From the cell containing the given text, extract its center point as [X, Y] coordinate. 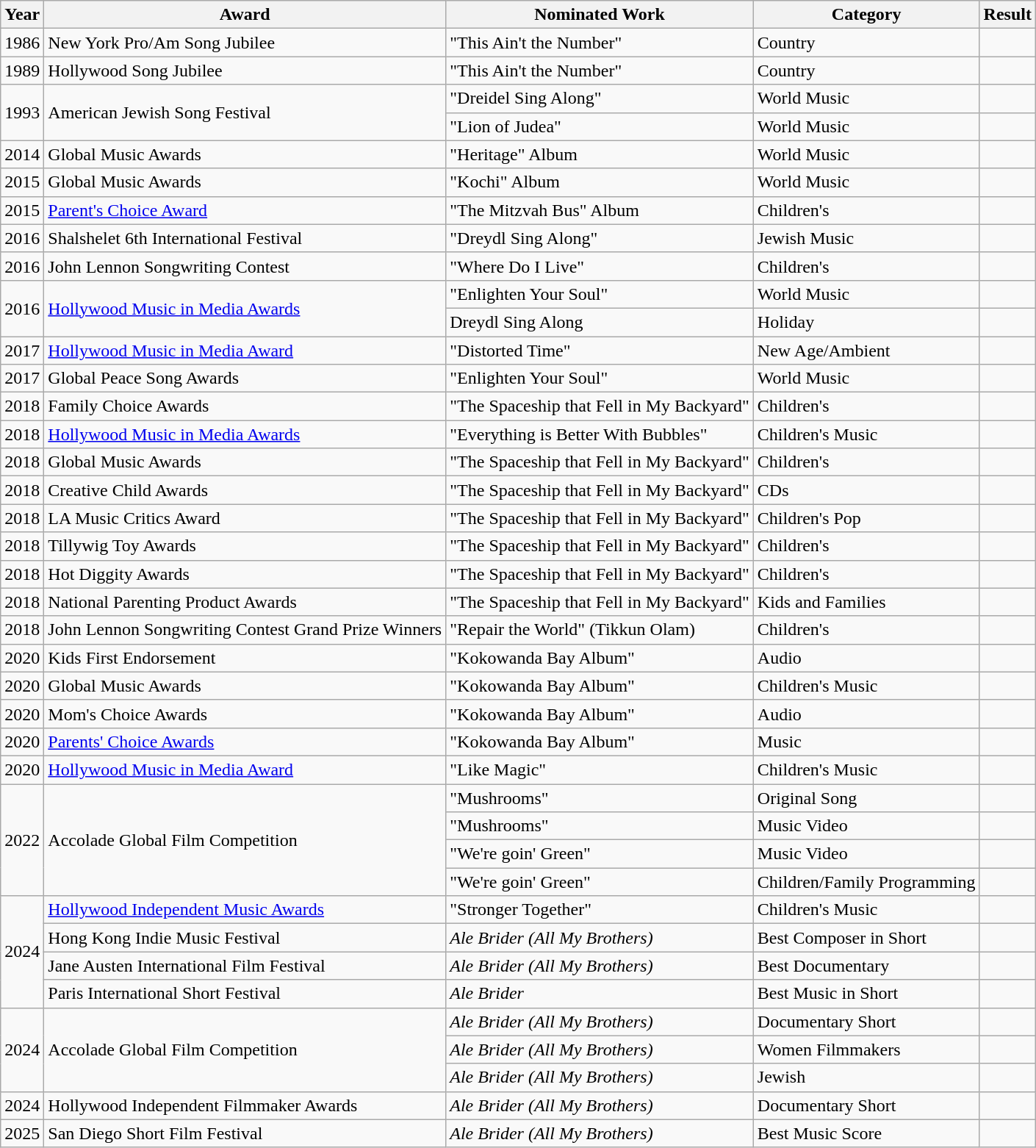
Hollywood Song Jubilee [245, 71]
Family Choice Awards [245, 406]
Hollywood Independent Filmmaker Awards [245, 1105]
San Diego Short Film Festival [245, 1133]
LA Music Critics Award [245, 518]
Result [1007, 15]
CDs [866, 490]
Hollywood Independent Music Awards [245, 910]
"The Mitzvah Bus" Album [600, 210]
Best Documentary [866, 966]
Shalshelet 6th International Festival [245, 238]
Jane Austen International Film Festival [245, 966]
Music [866, 742]
"Distorted Time" [600, 351]
"Heritage" Album [600, 154]
Best Composer in Short [866, 938]
"Like Magic" [600, 769]
"Where Do I Live" [600, 266]
Jewish [866, 1077]
John Lennon Songwriting Contest [245, 266]
Nominated Work [600, 15]
Category [866, 15]
"Stronger Together" [600, 910]
"Repair the World" (Tikkun Olam) [600, 630]
New Age/Ambient [866, 351]
Parent's Choice Award [245, 210]
"Kochi" Album [600, 182]
Award [245, 15]
Hong Kong Indie Music Festival [245, 938]
Best Music Score [866, 1133]
Best Music in Short [866, 994]
2022 [22, 839]
New York Pro/Am Song Jubilee [245, 43]
1993 [22, 112]
Hot Diggity Awards [245, 574]
Jewish Music [866, 238]
"Dreydl Sing Along" [600, 238]
2014 [22, 154]
Mom's Choice Awards [245, 714]
Parents' Choice Awards [245, 742]
John Lennon Songwriting Contest Grand Prize Winners [245, 630]
2025 [22, 1133]
"Lion of Judea" [600, 126]
1989 [22, 71]
Children's Pop [866, 518]
"Dreidel Sing Along" [600, 98]
Ale Brider [600, 994]
Kids and Families [866, 602]
1986 [22, 43]
American Jewish Song Festival [245, 112]
Kids First Endorsement [245, 658]
Tillywig Toy Awards [245, 546]
Paris International Short Festival [245, 994]
Creative Child Awards [245, 490]
Children/Family Programming [866, 882]
Global Peace Song Awards [245, 379]
National Parenting Product Awards [245, 602]
Women Filmmakers [866, 1050]
Holiday [866, 322]
Dreydl Sing Along [600, 322]
Original Song [866, 797]
"Everything is Better With Bubbles" [600, 434]
Year [22, 15]
